Determine the (x, y) coordinate at the center of the cell enclosing the given text.  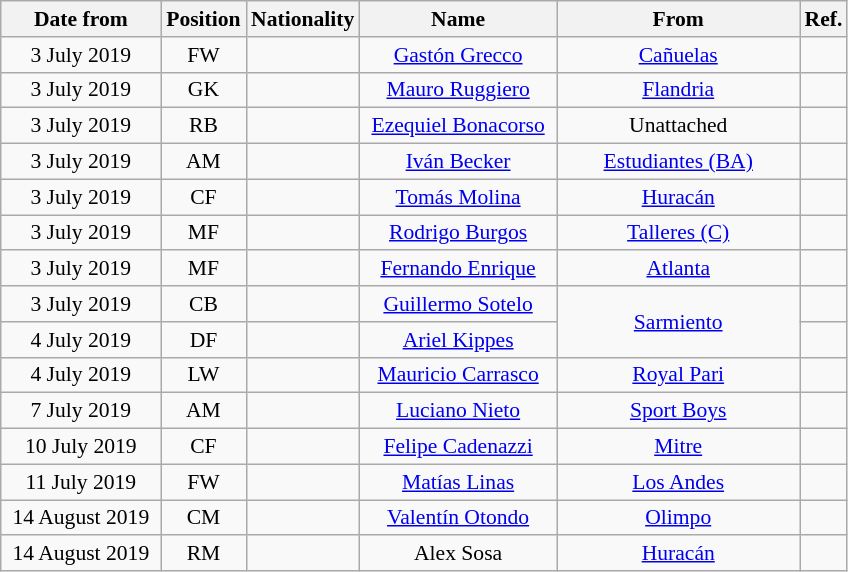
10 July 2019 (81, 447)
Sport Boys (678, 411)
Luciano Nieto (458, 411)
Iván Becker (458, 162)
Gastón Grecco (458, 55)
Los Andes (678, 482)
Mauro Ruggiero (458, 90)
RM (204, 554)
CB (204, 304)
Valentín Otondo (458, 518)
Guillermo Sotelo (458, 304)
Mauricio Carrasco (458, 375)
Royal Pari (678, 375)
Tomás Molina (458, 197)
Cañuelas (678, 55)
From (678, 19)
Alex Sosa (458, 554)
Matías Linas (458, 482)
DF (204, 340)
GK (204, 90)
Nationality (302, 19)
Ezequiel Bonacorso (458, 126)
Name (458, 19)
Olimpo (678, 518)
Unattached (678, 126)
CM (204, 518)
Talleres (C) (678, 233)
Fernando Enrique (458, 269)
Ref. (824, 19)
11 July 2019 (81, 482)
LW (204, 375)
Position (204, 19)
Felipe Cadenazzi (458, 447)
Ariel Kippes (458, 340)
Atlanta (678, 269)
Rodrigo Burgos (458, 233)
Date from (81, 19)
7 July 2019 (81, 411)
Estudiantes (BA) (678, 162)
Flandria (678, 90)
Mitre (678, 447)
RB (204, 126)
Sarmiento (678, 322)
